Output the (x, y) coordinate of the center of the cell containing the given text.  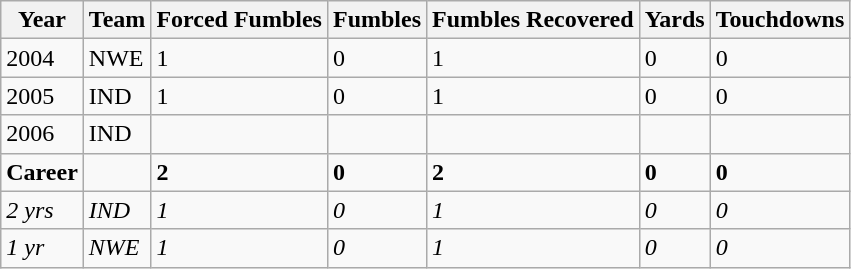
Career (42, 172)
Year (42, 20)
2 yrs (42, 210)
Touchdowns (780, 20)
2006 (42, 134)
Fumbles (376, 20)
2005 (42, 96)
2004 (42, 58)
Team (117, 20)
Yards (674, 20)
Forced Fumbles (240, 20)
Fumbles Recovered (534, 20)
1 yr (42, 248)
